Find where the given text appears and provide that cell's center as [X, Y] coordinate. 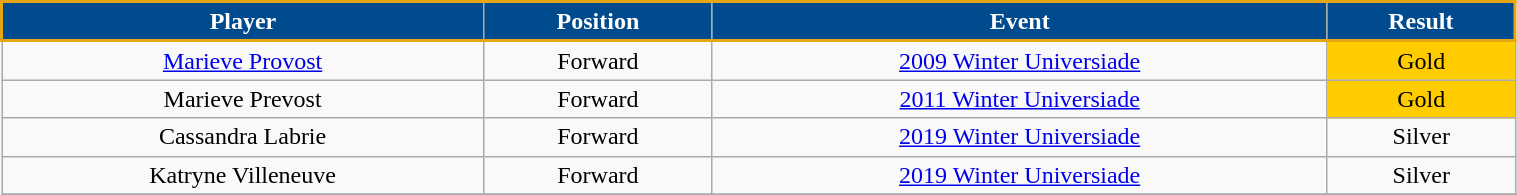
Katryne Villeneuve [243, 175]
Marieve Provost [243, 60]
Cassandra Labrie [243, 137]
Event [1020, 22]
Marieve Prevost [243, 99]
2009 Winter Universiade [1020, 60]
Result [1421, 22]
Player [243, 22]
2011 Winter Universiade [1020, 99]
Position [598, 22]
